Find where the given text appears and provide that cell's center as [X, Y] coordinate. 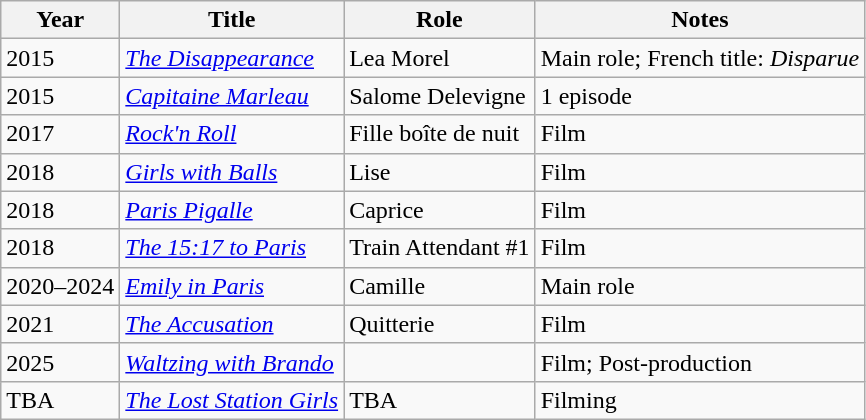
Film; Post-production [700, 362]
2021 [60, 324]
2020–2024 [60, 286]
Lise [440, 172]
2017 [60, 134]
Role [440, 20]
Quitterie [440, 324]
Caprice [440, 210]
Main role; French title: Disparue [700, 58]
The 15:17 to Paris [232, 248]
Rock'n Roll [232, 134]
Waltzing with Brando [232, 362]
Train Attendant #1 [440, 248]
Notes [700, 20]
Paris Pigalle [232, 210]
Main role [700, 286]
The Lost Station Girls [232, 400]
Year [60, 20]
Camille [440, 286]
Emily in Paris [232, 286]
Capitaine Marleau [232, 96]
The Accusation [232, 324]
Salome Delevigne [440, 96]
2025 [60, 362]
The Disappearance [232, 58]
Fille boîte de nuit [440, 134]
Lea Morel [440, 58]
Girls with Balls [232, 172]
Title [232, 20]
Filming [700, 400]
1 episode [700, 96]
